Return (x, y) of the center of cell containing provided text 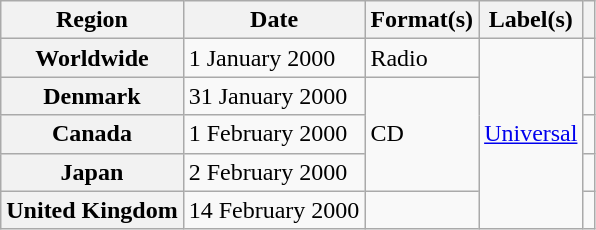
Label(s) (531, 20)
1 January 2000 (274, 58)
Radio (422, 58)
Universal (531, 134)
Japan (92, 172)
Worldwide (92, 58)
Denmark (92, 96)
United Kingdom (92, 210)
2 February 2000 (274, 172)
1 February 2000 (274, 134)
Date (274, 20)
31 January 2000 (274, 96)
CD (422, 134)
14 February 2000 (274, 210)
Canada (92, 134)
Format(s) (422, 20)
Region (92, 20)
